Return (X, Y) of the center of cell containing provided text 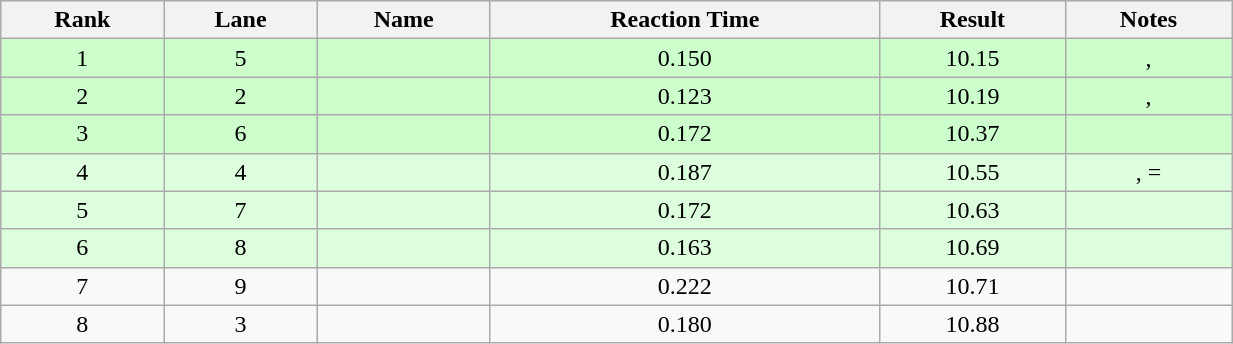
10.37 (972, 134)
0.187 (684, 172)
0.150 (684, 58)
0.123 (684, 96)
10.15 (972, 58)
10.71 (972, 286)
0.180 (684, 324)
Reaction Time (684, 20)
0.222 (684, 286)
, = (1148, 172)
9 (240, 286)
Result (972, 20)
10.69 (972, 248)
Notes (1148, 20)
10.63 (972, 210)
Name (404, 20)
10.55 (972, 172)
Rank (82, 20)
1 (82, 58)
10.19 (972, 96)
Lane (240, 20)
10.88 (972, 324)
0.163 (684, 248)
